Return the [x, y] coordinate for the center point of the cell that contains the specified text.  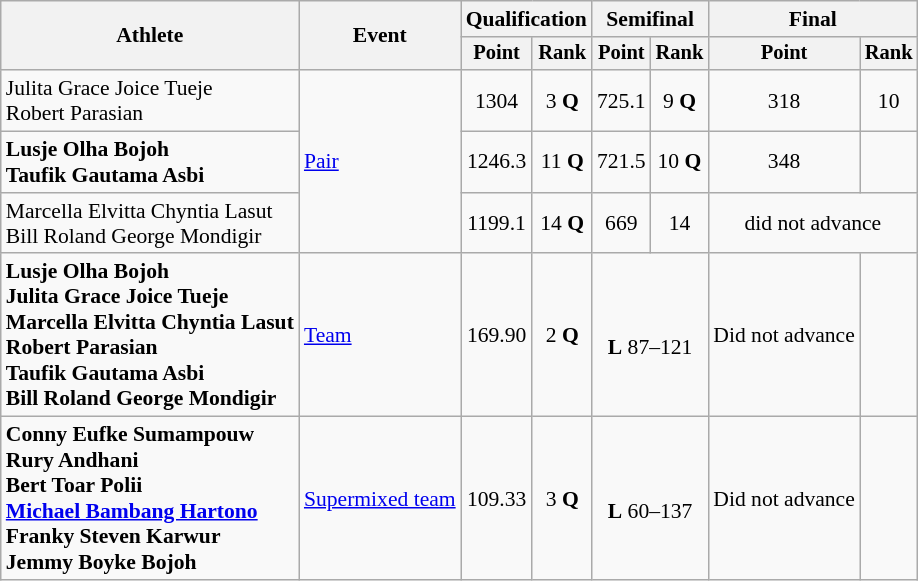
Team [380, 336]
169.90 [497, 336]
10 Q [680, 162]
Athlete [150, 36]
14 [680, 224]
Semifinal [650, 19]
Lusje Olha BojohJulita Grace Joice TuejeMarcella Elvitta Chyntia LasutRobert ParasianTaufik Gautama AsbiBill Roland George Mondigir [150, 336]
2 Q [562, 336]
Pair [380, 162]
1199.1 [497, 224]
Julita Grace Joice TuejeRobert Parasian [150, 100]
Marcella Elvitta Chyntia LasutBill Roland George Mondigir [150, 224]
1246.3 [497, 162]
Supermixed team [380, 498]
Qualification [526, 19]
348 [784, 162]
L 87–121 [650, 336]
318 [784, 100]
14 Q [562, 224]
Conny Eufke SumampouwRury AndhaniBert Toar PoliiMichael Bambang HartonoFranky Steven KarwurJemmy Boyke Bojoh [150, 498]
721.5 [622, 162]
9 Q [680, 100]
Lusje Olha BojohTaufik Gautama Asbi [150, 162]
109.33 [497, 498]
10 [889, 100]
669 [622, 224]
did not advance [812, 224]
L 60–137 [650, 498]
11 Q [562, 162]
1304 [497, 100]
Final [812, 19]
725.1 [622, 100]
Event [380, 36]
